Pinpoint the cell where the given text exists, returning its [x, y] midpoint coordinate. 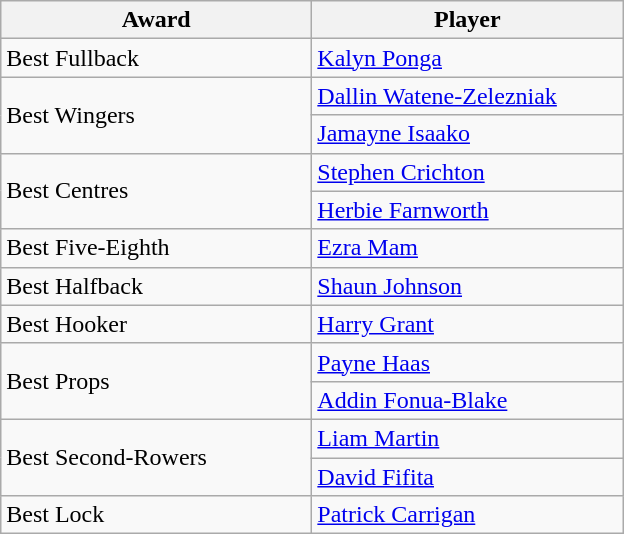
Player [468, 20]
Herbie Farnworth [468, 210]
Shaun Johnson [468, 286]
Jamayne Isaako [468, 134]
Harry Grant [468, 324]
Dallin Watene-Zelezniak [468, 96]
Patrick Carrigan [468, 515]
Award [156, 20]
Best Lock [156, 515]
Best Second-Rowers [156, 457]
David Fifita [468, 477]
Payne Haas [468, 362]
Ezra Mam [468, 248]
Stephen Crichton [468, 172]
Best Five-Eighth [156, 248]
Best Halfback [156, 286]
Best Fullback [156, 58]
Best Props [156, 381]
Kalyn Ponga [468, 58]
Liam Martin [468, 438]
Best Hooker [156, 324]
Best Wingers [156, 115]
Best Centres [156, 191]
Addin Fonua-Blake [468, 400]
